Return the (x, y) coordinate for the center point of the cell that contains the specified text.  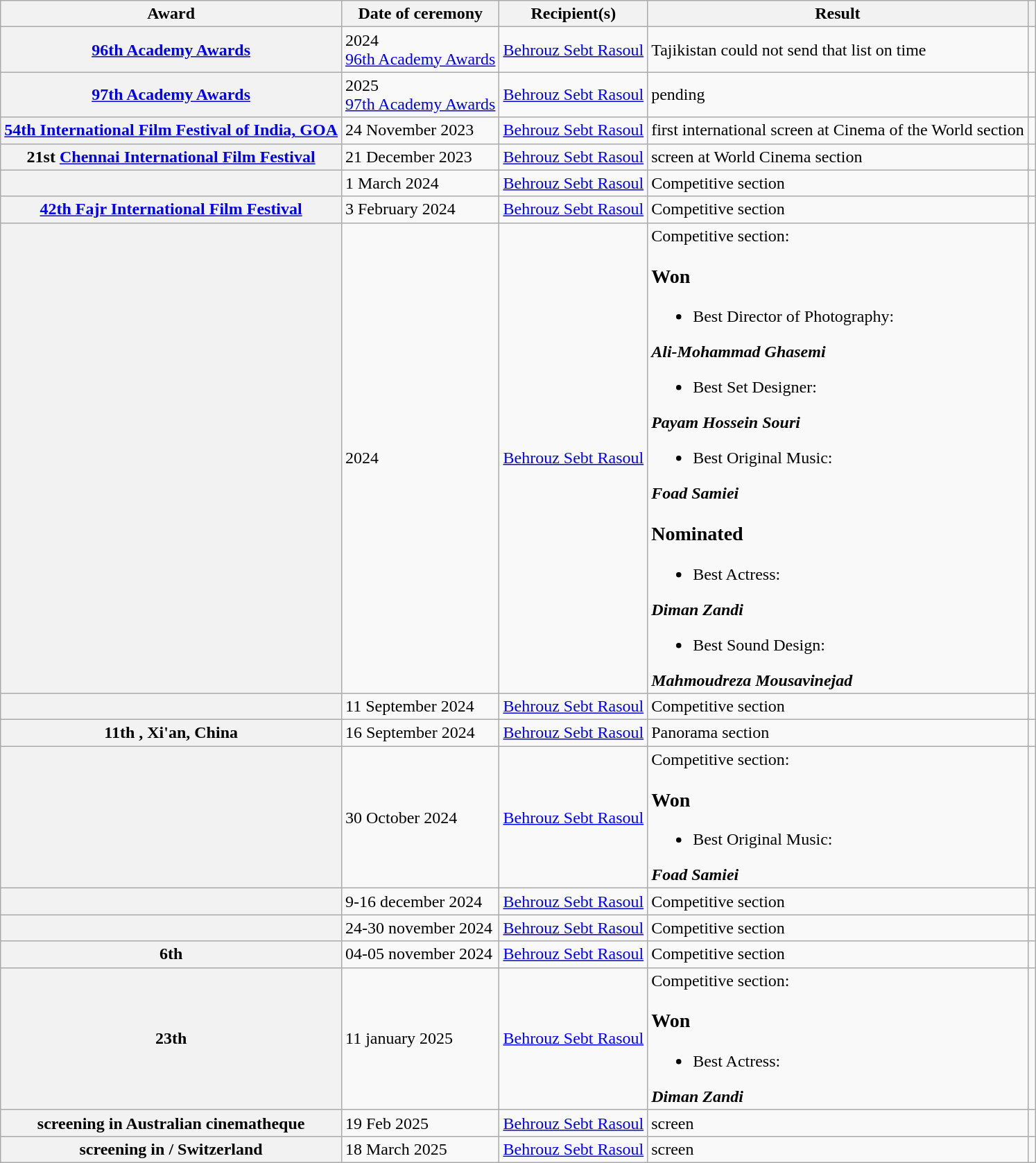
11th , Xi'an, China (171, 733)
30 October 2024 (420, 817)
24-30 november 2024 (420, 928)
6th (171, 954)
Competitive section:WonBest Actress:Diman Zandi (838, 1039)
42th Fajr International Film Festival (171, 209)
Date of ceremony (420, 14)
11 january 2025 (420, 1039)
Competitive section:WonBest Original Music:Foad Samiei (838, 817)
9-16 december 2024 (420, 902)
96th Academy Awards (171, 50)
21st Chennai International Film Festival (171, 157)
202597th Academy Awards (420, 94)
202496th Academy Awards (420, 50)
pending (838, 94)
54th International Film Festival of India, GOA (171, 130)
Panorama section (838, 733)
Recipient(s) (573, 14)
screening in / Switzerland (171, 1149)
Tajikistan could not send that list on time (838, 50)
first international screen at Cinema of the World section (838, 130)
screen at World Cinema section (838, 157)
Award (171, 14)
2024 (420, 458)
16 September 2024 (420, 733)
19 Feb 2025 (420, 1123)
97th Academy Awards (171, 94)
Result (838, 14)
04-05 november 2024 (420, 954)
21 December 2023 (420, 157)
23th (171, 1039)
1 March 2024 (420, 183)
24 November 2023 (420, 130)
11 September 2024 (420, 707)
18 March 2025 (420, 1149)
3 February 2024 (420, 209)
screening in Australian cinematheque (171, 1123)
